Search for the cell housing the specified text and yield its [X, Y] center coordinate. 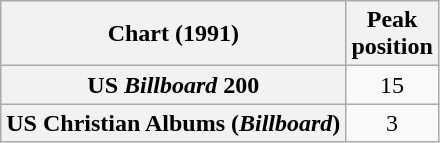
15 [392, 85]
3 [392, 123]
Chart (1991) [174, 34]
US Billboard 200 [174, 85]
US Christian Albums (Billboard) [174, 123]
Peakposition [392, 34]
